Search for the cell housing the specified text and yield its (X, Y) center coordinate. 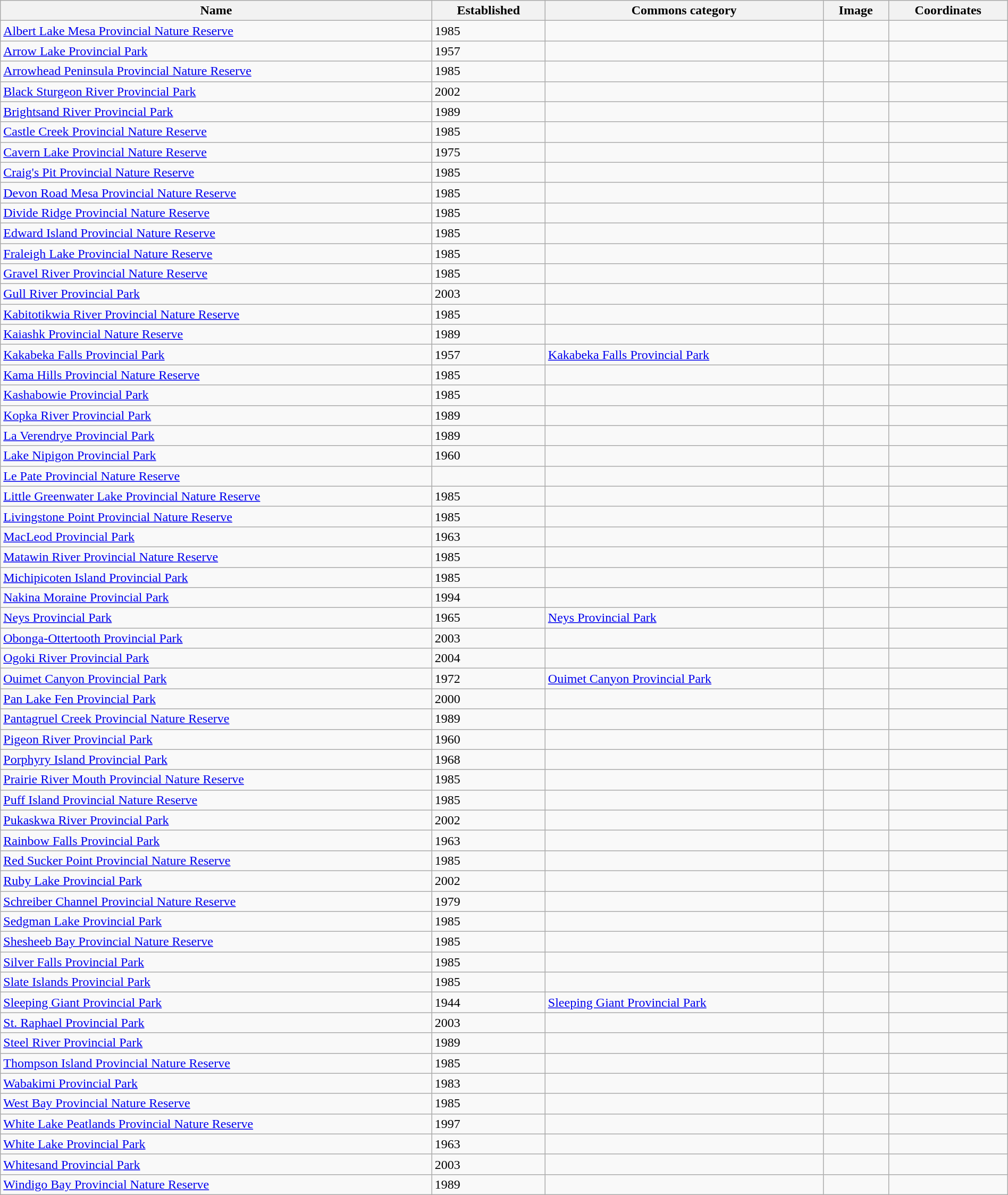
1968 (488, 759)
Thompson Island Provincial Nature Reserve (216, 1063)
Michipicoten Island Provincial Park (216, 577)
Porphyry Island Provincial Park (216, 759)
Whitesand Provincial Park (216, 1164)
Devon Road Mesa Provincial Nature Reserve (216, 193)
West Bay Provincial Nature Reserve (216, 1104)
Red Sucker Point Provincial Nature Reserve (216, 860)
Albert Lake Mesa Provincial Nature Reserve (216, 31)
Matawin River Provincial Nature Reserve (216, 557)
Pukaskwa River Provincial Park (216, 820)
Brightsand River Provincial Park (216, 112)
1994 (488, 598)
2004 (488, 658)
Cavern Lake Provincial Nature Reserve (216, 152)
St. Raphael Provincial Park (216, 1023)
Schreiber Channel Provincial Nature Reserve (216, 901)
Pan Lake Fen Provincial Park (216, 699)
Silver Falls Provincial Park (216, 962)
1944 (488, 1002)
Kabitotikwia River Provincial Nature Reserve (216, 314)
Established (488, 11)
Commons category (684, 11)
Kama Hills Provincial Nature Reserve (216, 375)
Slate Islands Provincial Park (216, 982)
Divide Ridge Provincial Nature Reserve (216, 213)
1965 (488, 618)
Wabakimi Provincial Park (216, 1083)
Livingstone Point Provincial Nature Reserve (216, 516)
Lake Nipigon Provincial Park (216, 456)
White Lake Provincial Park (216, 1144)
Kopka River Provincial Park (216, 415)
La Verendrye Provincial Park (216, 436)
White Lake Peatlands Provincial Nature Reserve (216, 1124)
Obonga-Ottertooth Provincial Park (216, 638)
2000 (488, 699)
Name (216, 11)
1972 (488, 679)
Kashabowie Provincial Park (216, 395)
Kaiashk Provincial Nature Reserve (216, 335)
1997 (488, 1124)
MacLeod Provincial Park (216, 537)
Little Greenwater Lake Provincial Nature Reserve (216, 496)
Edward Island Provincial Nature Reserve (216, 233)
1983 (488, 1083)
Coordinates (948, 11)
Windigo Bay Provincial Nature Reserve (216, 1184)
Arrowhead Peninsula Provincial Nature Reserve (216, 71)
Ruby Lake Provincial Park (216, 881)
Craig's Pit Provincial Nature Reserve (216, 172)
Nakina Moraine Provincial Park (216, 598)
Shesheeb Bay Provincial Nature Reserve (216, 942)
Pigeon River Provincial Park (216, 739)
Puff Island Provincial Nature Reserve (216, 800)
Castle Creek Provincial Nature Reserve (216, 132)
Image (856, 11)
Sedgman Lake Provincial Park (216, 922)
Le Pate Provincial Nature Reserve (216, 476)
1975 (488, 152)
Prairie River Mouth Provincial Nature Reserve (216, 780)
Gull River Provincial Park (216, 294)
Fraleigh Lake Provincial Nature Reserve (216, 254)
1979 (488, 901)
Ogoki River Provincial Park (216, 658)
Gravel River Provincial Nature Reserve (216, 274)
Pantagruel Creek Provincial Nature Reserve (216, 719)
Arrow Lake Provincial Park (216, 51)
Rainbow Falls Provincial Park (216, 840)
Steel River Provincial Park (216, 1043)
Black Sturgeon River Provincial Park (216, 91)
